Find where the given text appears and provide that cell's center as (x, y) coordinate. 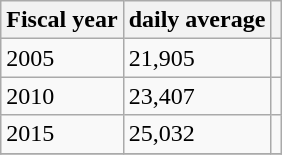
21,905 (197, 58)
daily average (197, 20)
25,032 (197, 134)
2010 (62, 96)
23,407 (197, 96)
2005 (62, 58)
Fiscal year (62, 20)
2015 (62, 134)
